Return (x, y) of the center of cell containing provided text 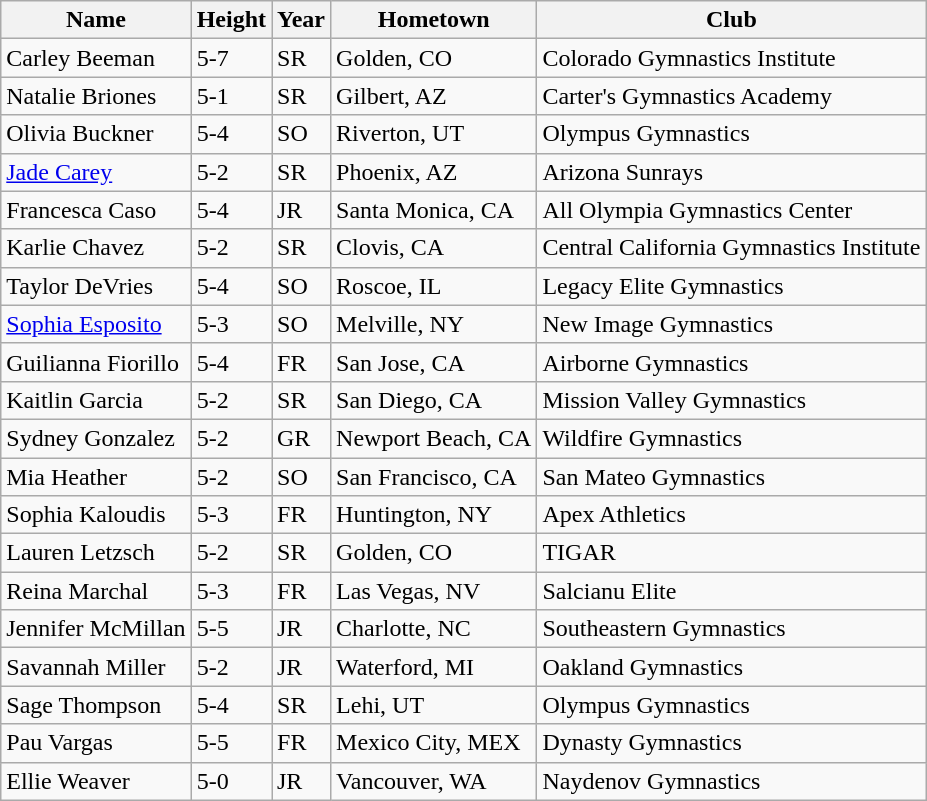
Sydney Gonzalez (96, 438)
Savannah Miller (96, 667)
Phoenix, AZ (434, 172)
Mia Heather (96, 477)
Waterford, MI (434, 667)
Taylor DeVries (96, 286)
Guilianna Fiorillo (96, 362)
Gilbert, AZ (434, 96)
Pau Vargas (96, 743)
Apex Athletics (732, 515)
Roscoe, IL (434, 286)
5-7 (231, 58)
Reina Marchal (96, 591)
Sophia Esposito (96, 324)
GR (302, 438)
Legacy Elite Gymnastics (732, 286)
Riverton, UT (434, 134)
Carley Beeman (96, 58)
Jade Carey (96, 172)
Colorado Gymnastics Institute (732, 58)
Clovis, CA (434, 248)
Mission Valley Gymnastics (732, 400)
Natalie Briones (96, 96)
Naydenov Gymnastics (732, 781)
Arizona Sunrays (732, 172)
San Francisco, CA (434, 477)
Newport Beach, CA (434, 438)
Huntington, NY (434, 515)
Vancouver, WA (434, 781)
All Olympia Gymnastics Center (732, 210)
Mexico City, MEX (434, 743)
San Mateo Gymnastics (732, 477)
Dynasty Gymnastics (732, 743)
Sage Thompson (96, 705)
Central California Gymnastics Institute (732, 248)
Year (302, 20)
San Diego, CA (434, 400)
Airborne Gymnastics (732, 362)
Club (732, 20)
Olivia Buckner (96, 134)
Height (231, 20)
Las Vegas, NV (434, 591)
Melville, NY (434, 324)
Kaitlin Garcia (96, 400)
Oakland Gymnastics (732, 667)
Santa Monica, CA (434, 210)
Wildfire Gymnastics (732, 438)
5-0 (231, 781)
Ellie Weaver (96, 781)
Southeastern Gymnastics (732, 629)
Francesca Caso (96, 210)
Lauren Letzsch (96, 553)
Sophia Kaloudis (96, 515)
San Jose, CA (434, 362)
Charlotte, NC (434, 629)
Name (96, 20)
Hometown (434, 20)
Karlie Chavez (96, 248)
Lehi, UT (434, 705)
5-1 (231, 96)
Jennifer McMillan (96, 629)
Salcianu Elite (732, 591)
New Image Gymnastics (732, 324)
TIGAR (732, 553)
Carter's Gymnastics Academy (732, 96)
